Find where the given text appears and provide that cell's center as (x, y) coordinate. 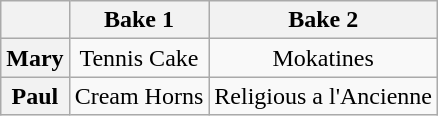
Mokatines (324, 58)
Bake 2 (324, 20)
Paul (35, 96)
Cream Horns (139, 96)
Tennis Cake (139, 58)
Mary (35, 58)
Bake 1 (139, 20)
Religious a l'Ancienne (324, 96)
